Determine the [X, Y] coordinate at the center of the cell enclosing the given text.  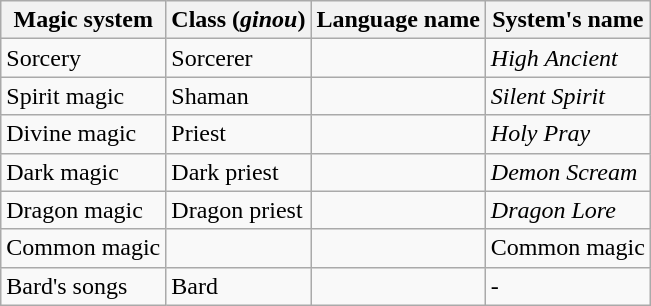
Silent Spirit [568, 96]
Spirit magic [84, 96]
Shaman [238, 96]
Demon Scream [568, 172]
Dragon Lore [568, 210]
Class (ginou) [238, 20]
Priest [238, 134]
Dragon priest [238, 210]
Bard's songs [84, 286]
Dark priest [238, 172]
Bard [238, 286]
System's name [568, 20]
Sorcerer [238, 58]
Holy Pray [568, 134]
Dragon magic [84, 210]
Dark magic [84, 172]
Language name [398, 20]
Magic system [84, 20]
High Ancient [568, 58]
Sorcery [84, 58]
- [568, 286]
Divine magic [84, 134]
